From the cell containing the given text, extract its center point as [X, Y] coordinate. 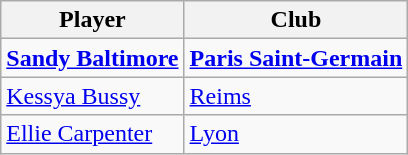
Paris Saint-Germain [296, 58]
Club [296, 20]
Kessya Bussy [92, 96]
Player [92, 20]
Sandy Baltimore [92, 58]
Lyon [296, 134]
Reims [296, 96]
Ellie Carpenter [92, 134]
